Pinpoint the cell where the given text exists, returning its (X, Y) midpoint coordinate. 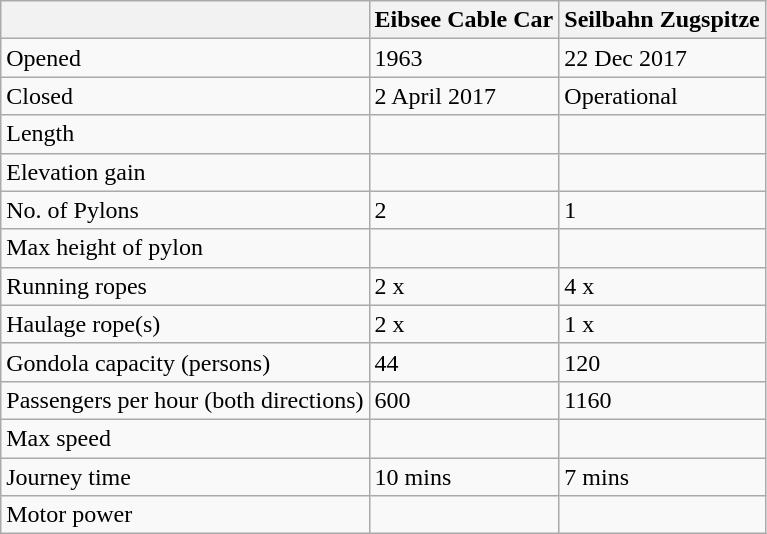
Journey time (185, 477)
4 x (662, 286)
Max height of pylon (185, 248)
44 (464, 362)
Opened (185, 58)
1963 (464, 58)
Haulage rope(s) (185, 324)
Running ropes (185, 286)
Passengers per hour (both directions) (185, 400)
2 (464, 210)
Gondola capacity (persons) (185, 362)
7 mins (662, 477)
22 Dec 2017 (662, 58)
120 (662, 362)
600 (464, 400)
Eibsee Cable Car (464, 20)
Elevation gain (185, 172)
Length (185, 134)
Max speed (185, 438)
Operational (662, 96)
Closed (185, 96)
1 (662, 210)
1 x (662, 324)
Seilbahn Zugspitze (662, 20)
10 mins (464, 477)
1160 (662, 400)
Motor power (185, 515)
2 April 2017 (464, 96)
No. of Pylons (185, 210)
